Identify which cell holds the provided text, then report its (X, Y) central coordinate. 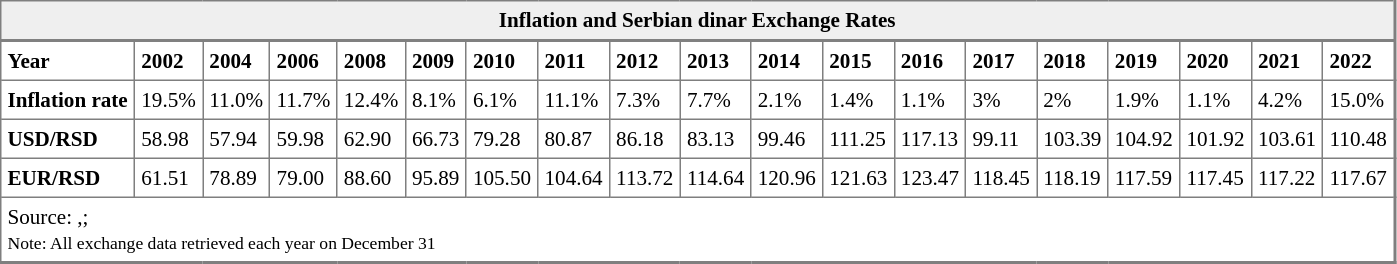
2002 (169, 61)
2% (1072, 100)
99.46 (787, 138)
111.25 (859, 138)
1.9% (1144, 100)
80.87 (574, 138)
61.51 (169, 178)
USD/RSD (68, 138)
8.1% (436, 100)
4.2% (1287, 100)
2017 (1002, 61)
2021 (1287, 61)
79.00 (304, 178)
118.19 (1072, 178)
103.61 (1287, 138)
88.60 (371, 178)
114.64 (716, 178)
1.4% (859, 100)
66.73 (436, 138)
120.96 (787, 178)
7.7% (716, 100)
2004 (236, 61)
2015 (859, 61)
2008 (371, 61)
79.28 (502, 138)
6.1% (502, 100)
103.39 (1072, 138)
83.13 (716, 138)
117.67 (1359, 178)
58.98 (169, 138)
104.92 (1144, 138)
2016 (930, 61)
2018 (1072, 61)
3% (1002, 100)
Year (68, 61)
95.89 (436, 178)
105.50 (502, 178)
117.45 (1216, 178)
19.5% (169, 100)
121.63 (859, 178)
11.1% (574, 100)
123.47 (930, 178)
59.98 (304, 138)
12.4% (371, 100)
86.18 (644, 138)
7.3% (644, 100)
2009 (436, 61)
62.90 (371, 138)
78.89 (236, 178)
2010 (502, 61)
2019 (1144, 61)
113.72 (644, 178)
99.11 (1002, 138)
2011 (574, 61)
2013 (716, 61)
118.45 (1002, 178)
Inflation rate (68, 100)
11.7% (304, 100)
117.22 (1287, 178)
110.48 (1359, 138)
2.1% (787, 100)
11.0% (236, 100)
15.0% (1359, 100)
101.92 (1216, 138)
104.64 (574, 178)
117.13 (930, 138)
2014 (787, 61)
57.94 (236, 138)
117.59 (1144, 178)
Source: ,; Note: All exchange data retrieved each year on December 31 (698, 230)
2022 (1359, 61)
Inflation and Serbian dinar Exchange Rates (698, 21)
2006 (304, 61)
EUR/RSD (68, 178)
2012 (644, 61)
2020 (1216, 61)
